Provide the [X, Y] coordinate of the cell's center where the given text is located.  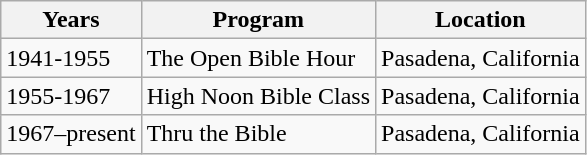
High Noon Bible Class [258, 96]
The Open Bible Hour [258, 58]
Location [481, 20]
Program [258, 20]
1955-1967 [71, 96]
1941-1955 [71, 58]
1967–present [71, 134]
Years [71, 20]
Thru the Bible [258, 134]
